Capture the cell that displays the provided text and extract its [X, Y] central coordinate. 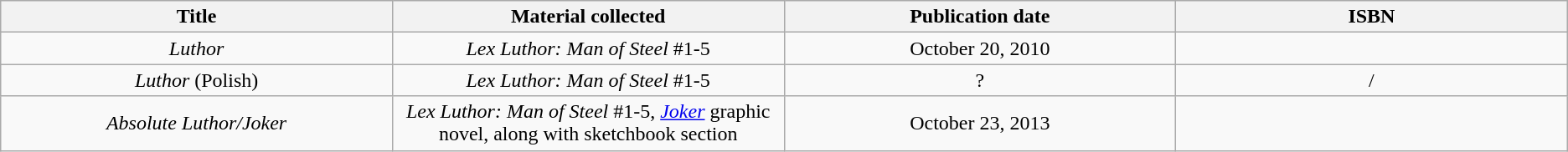
Lex Luthor: Man of Steel #1-5, Joker graphic novel, along with sketchbook section [588, 124]
Luthor (Polish) [197, 80]
Luthor [197, 48]
Title [197, 17]
October 20, 2010 [980, 48]
Publication date [980, 17]
ISBN [1372, 17]
? [980, 80]
Material collected [588, 17]
October 23, 2013 [980, 124]
Absolute Luthor/Joker [197, 124]
/ [1372, 80]
